Output the (x, y) coordinate of the center of the cell containing the given text.  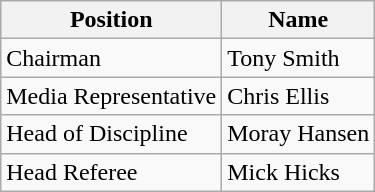
Head of Discipline (112, 134)
Chris Ellis (298, 96)
Name (298, 20)
Position (112, 20)
Mick Hicks (298, 172)
Moray Hansen (298, 134)
Chairman (112, 58)
Tony Smith (298, 58)
Head Referee (112, 172)
Media Representative (112, 96)
